Pinpoint the cell where the given text exists, returning its [x, y] midpoint coordinate. 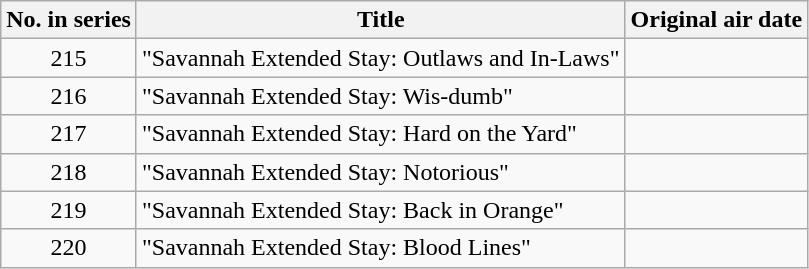
"Savannah Extended Stay: Wis-dumb" [380, 96]
Title [380, 20]
"Savannah Extended Stay: Hard on the Yard" [380, 134]
216 [69, 96]
"Savannah Extended Stay: Back in Orange" [380, 210]
220 [69, 248]
219 [69, 210]
"Savannah Extended Stay: Blood Lines" [380, 248]
"Savannah Extended Stay: Notorious" [380, 172]
No. in series [69, 20]
218 [69, 172]
217 [69, 134]
"Savannah Extended Stay: Outlaws and In-Laws" [380, 58]
215 [69, 58]
Original air date [716, 20]
